Pinpoint the cell where the given text exists, returning its (X, Y) midpoint coordinate. 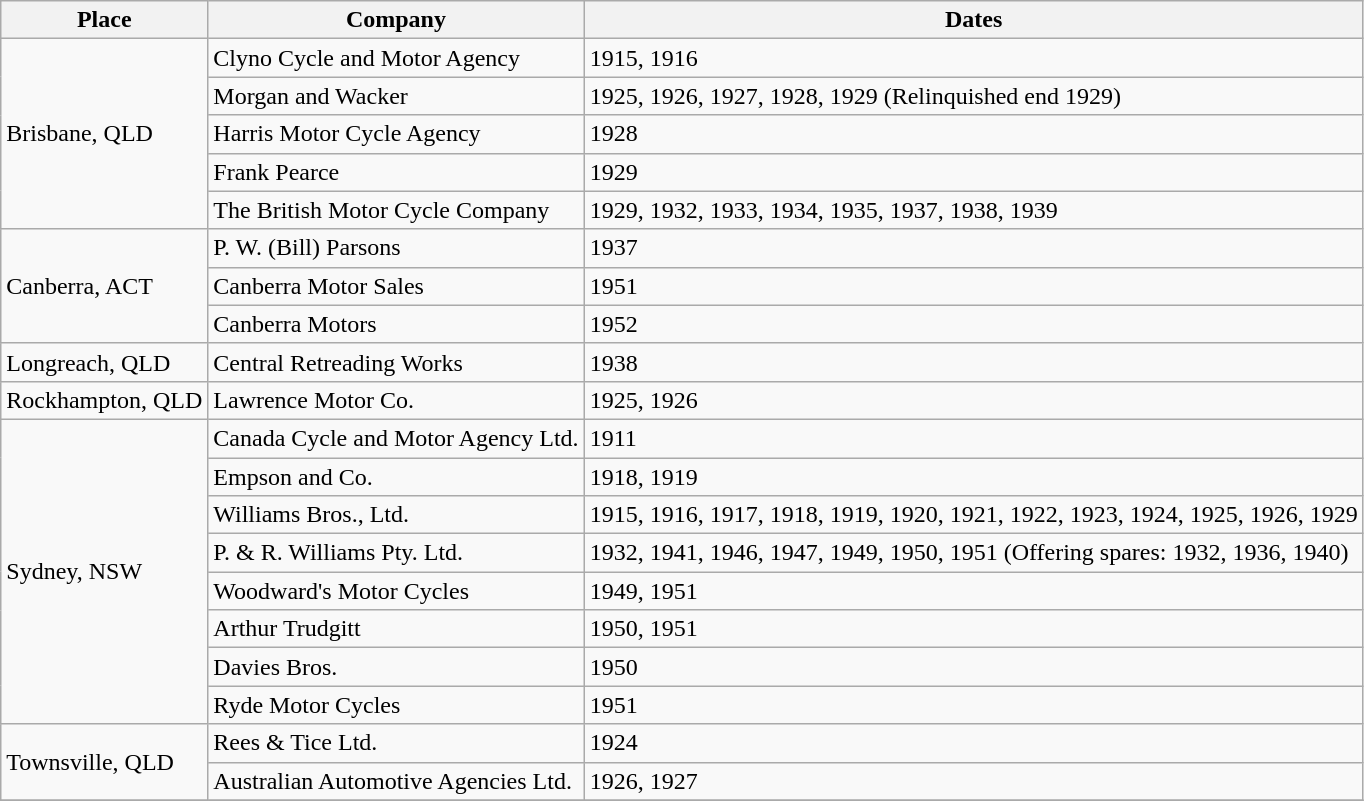
1925, 1926 (974, 400)
Canada Cycle and Motor Agency Ltd. (396, 438)
Davies Bros. (396, 667)
1915, 1916, 1917, 1918, 1919, 1920, 1921, 1922, 1923, 1924, 1925, 1926, 1929 (974, 515)
1918, 1919 (974, 477)
P. & R. Williams Pty. Ltd. (396, 553)
Morgan and Wacker (396, 96)
1915, 1916 (974, 58)
Sydney, NSW (104, 571)
Townsville, QLD (104, 762)
Central Retreading Works (396, 362)
1911 (974, 438)
1929, 1932, 1933, 1934, 1935, 1937, 1938, 1939 (974, 210)
Lawrence Motor Co. (396, 400)
Woodward's Motor Cycles (396, 591)
Williams Bros., Ltd. (396, 515)
1937 (974, 248)
Australian Automotive Agencies Ltd. (396, 781)
1949, 1951 (974, 591)
Ryde Motor Cycles (396, 705)
Rees & Tice Ltd. (396, 743)
1925, 1926, 1927, 1928, 1929 (Relinquished end 1929) (974, 96)
Frank Pearce (396, 172)
Dates (974, 20)
Place (104, 20)
Arthur Trudgitt (396, 629)
Canberra, ACT (104, 286)
Rockhampton, QLD (104, 400)
Clyno Cycle and Motor Agency (396, 58)
1938 (974, 362)
1926, 1927 (974, 781)
Longreach, QLD (104, 362)
1932, 1941, 1946, 1947, 1949, 1950, 1951 (Offering spares: 1932, 1936, 1940) (974, 553)
1950 (974, 667)
The British Motor Cycle Company (396, 210)
Harris Motor Cycle Agency (396, 134)
Empson and Co. (396, 477)
1928 (974, 134)
1950, 1951 (974, 629)
Company (396, 20)
1924 (974, 743)
1952 (974, 324)
Canberra Motor Sales (396, 286)
1929 (974, 172)
Canberra Motors (396, 324)
P. W. (Bill) Parsons (396, 248)
Brisbane, QLD (104, 134)
